Detect which cell encompasses the target text, then output its [x, y] center coordinate. 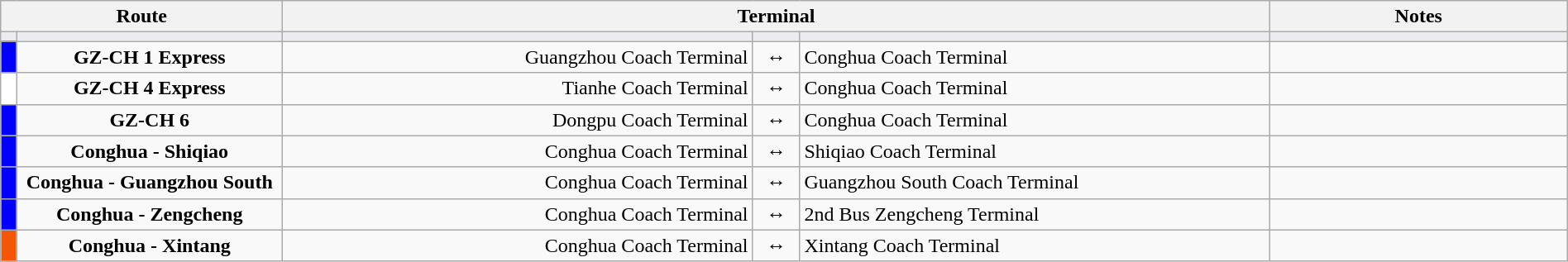
Notes [1418, 17]
GZ-CH 1 Express [150, 57]
Tianhe Coach Terminal [518, 88]
GZ-CH 6 [150, 120]
Conghua - Xintang [150, 245]
2nd Bus Zengcheng Terminal [1035, 214]
Terminal [777, 17]
Shiqiao Coach Terminal [1035, 151]
Conghua - Guangzhou South [150, 183]
GZ-CH 4 Express [150, 88]
Guangzhou South Coach Terminal [1035, 183]
Dongpu Coach Terminal [518, 120]
Conghua - Zengcheng [150, 214]
Xintang Coach Terminal [1035, 245]
Guangzhou Coach Terminal [518, 57]
Conghua - Shiqiao [150, 151]
Route [142, 17]
